Provide the (x, y) coordinate of the cell's center where the given text is located.  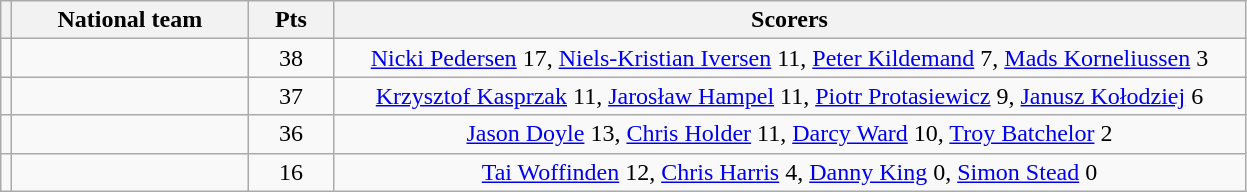
Nicki Pedersen 17, Niels-Kristian Iversen 11, Peter Kildemand 7, Mads Korneliussen 3 (790, 58)
Krzysztof Kasprzak 11, Jarosław Hampel 11, Piotr Protasiewicz 9, Janusz Kołodziej 6 (790, 96)
37 (291, 96)
National team (130, 20)
Pts (291, 20)
38 (291, 58)
16 (291, 172)
Jason Doyle 13, Chris Holder 11, Darcy Ward 10, Troy Batchelor 2 (790, 134)
Scorers (790, 20)
Tai Woffinden 12, Chris Harris 4, Danny King 0, Simon Stead 0 (790, 172)
36 (291, 134)
